Locate the cell with the specified text and output its [x, y] center coordinate. 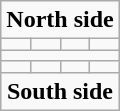
North side [60, 20]
South side [60, 91]
